Output the [x, y] coordinate of the center of the cell containing the given text.  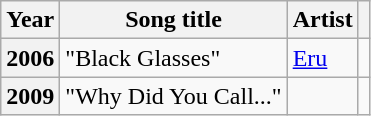
2009 [30, 96]
Year [30, 20]
Song title [174, 20]
"Black Glasses" [174, 58]
2006 [30, 58]
"Why Did You Call..." [174, 96]
Eru [322, 58]
Artist [322, 20]
